Pinpoint the cell where the given text exists, returning its (X, Y) midpoint coordinate. 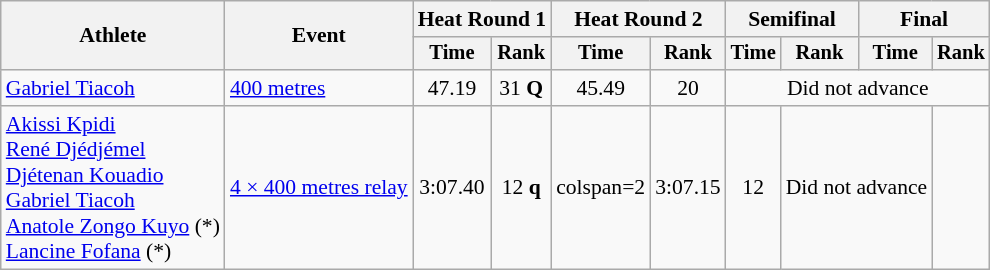
Athlete (113, 36)
12 q (521, 188)
Heat Round 1 (482, 19)
20 (688, 88)
Heat Round 2 (638, 19)
Gabriel Tiacoh (113, 88)
31 Q (521, 88)
3:07.15 (688, 188)
400 metres (319, 88)
3:07.40 (452, 188)
Akissi KpidiRené DjédjémelDjétenan KouadioGabriel TiacohAnatole Zongo Kuyo (*)Lancine Fofana (*) (113, 188)
45.49 (600, 88)
12 (754, 188)
Semifinal (792, 19)
47.19 (452, 88)
4 × 400 metres relay (319, 188)
colspan=2 (600, 188)
Final (924, 19)
Event (319, 36)
